Pinpoint the cell where the given text exists, returning its (x, y) midpoint coordinate. 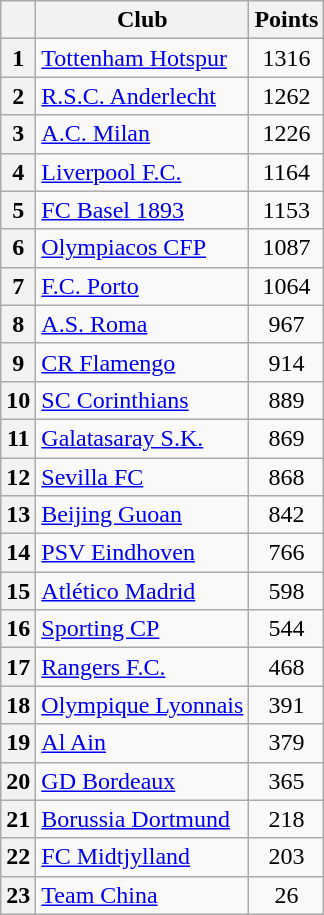
Al Ain (142, 743)
842 (286, 515)
468 (286, 667)
SC Corinthians (142, 400)
1262 (286, 96)
2 (18, 96)
218 (286, 819)
1064 (286, 286)
1316 (286, 58)
Olympiacos CFP (142, 248)
Borussia Dortmund (142, 819)
967 (286, 324)
8 (18, 324)
5 (18, 210)
869 (286, 438)
379 (286, 743)
16 (18, 629)
26 (286, 895)
544 (286, 629)
13 (18, 515)
868 (286, 477)
Olympique Lyonnais (142, 705)
17 (18, 667)
FC Midtjylland (142, 857)
22 (18, 857)
21 (18, 819)
9 (18, 362)
914 (286, 362)
598 (286, 591)
23 (18, 895)
Atlético Madrid (142, 591)
R.S.C. Anderlecht (142, 96)
Points (286, 20)
Team China (142, 895)
6 (18, 248)
CR Flamengo (142, 362)
1 (18, 58)
19 (18, 743)
1164 (286, 172)
F.C. Porto (142, 286)
11 (18, 438)
Galatasaray S.K. (142, 438)
766 (286, 553)
1153 (286, 210)
FC Basel 1893 (142, 210)
PSV Eindhoven (142, 553)
365 (286, 781)
203 (286, 857)
Sporting CP (142, 629)
Tottenham Hotspur (142, 58)
15 (18, 591)
4 (18, 172)
Liverpool F.C. (142, 172)
18 (18, 705)
3 (18, 134)
12 (18, 477)
Beijing Guoan (142, 515)
A.C. Milan (142, 134)
1087 (286, 248)
7 (18, 286)
1226 (286, 134)
391 (286, 705)
Club (142, 20)
Rangers F.C. (142, 667)
Sevilla FC (142, 477)
10 (18, 400)
889 (286, 400)
GD Bordeaux (142, 781)
20 (18, 781)
A.S. Roma (142, 324)
14 (18, 553)
